Determine the [X, Y] coordinate at the center of the cell enclosing the given text.  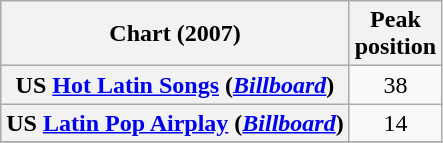
Chart (2007) [175, 34]
38 [395, 85]
US Latin Pop Airplay (Billboard) [175, 123]
US Hot Latin Songs (Billboard) [175, 85]
14 [395, 123]
Peakposition [395, 34]
